Return the (x, y) coordinate for the center point of the cell that contains the specified text.  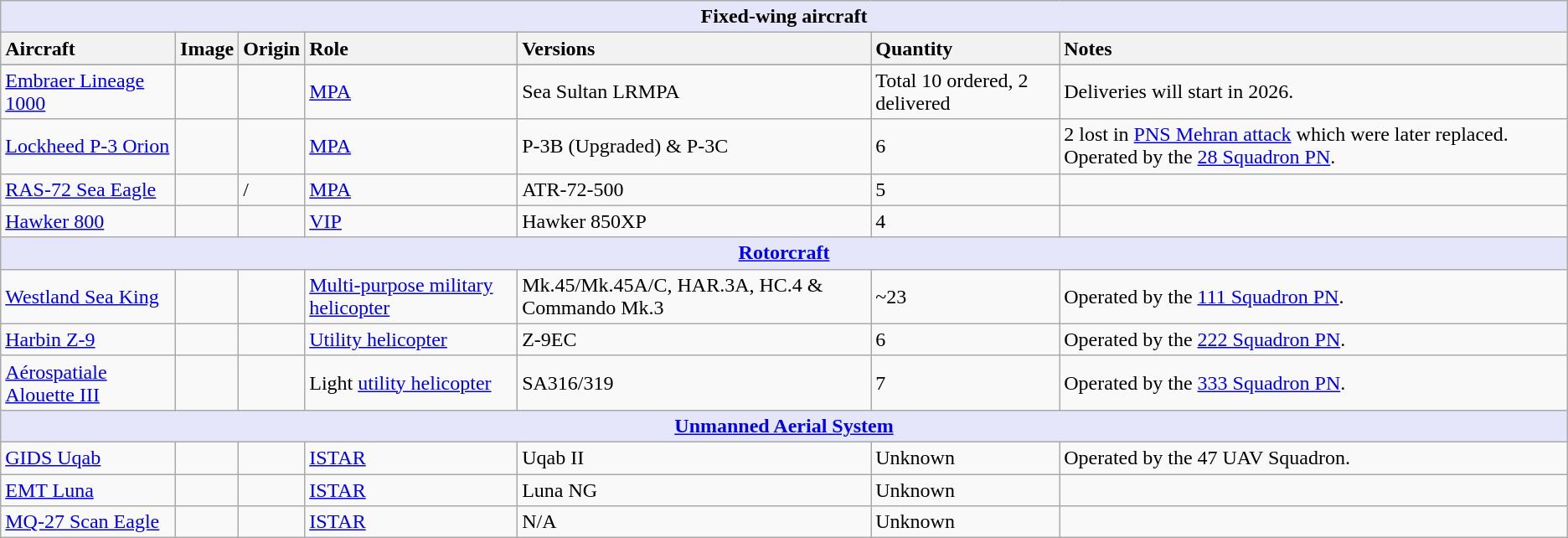
Aérospatiale Alouette III (89, 382)
Light utility helicopter (411, 382)
Role (411, 49)
5 (965, 189)
Z-9EC (694, 339)
4 (965, 221)
ATR-72-500 (694, 189)
EMT Luna (89, 490)
Operated by the 222 Squadron PN. (1313, 339)
Deliveries will start in 2026. (1313, 92)
Multi-purpose military helicopter (411, 297)
2 lost in PNS Mehran attack which were later replaced. Operated by the 28 Squadron PN. (1313, 146)
Unmanned Aerial System (784, 426)
Uqab II (694, 458)
MQ-27 Scan Eagle (89, 522)
Notes (1313, 49)
Hawker 850XP (694, 221)
Utility helicopter (411, 339)
Fixed-wing aircraft (784, 17)
/ (271, 189)
Embraer Lineage 1000 (89, 92)
Quantity (965, 49)
Westland Sea King (89, 297)
GIDS Uqab (89, 458)
Operated by the 333 Squadron PN. (1313, 382)
Aircraft (89, 49)
Hawker 800 (89, 221)
~23 (965, 297)
SA316/319 (694, 382)
Versions (694, 49)
Mk.45/Mk.45A/C, HAR.3A, HC.4 & Commando Mk.3 (694, 297)
RAS-72 Sea Eagle (89, 189)
7 (965, 382)
Harbin Z-9 (89, 339)
N/A (694, 522)
Image (208, 49)
Rotorcraft (784, 253)
Sea Sultan LRMPA (694, 92)
Luna NG (694, 490)
Lockheed P-3 Orion (89, 146)
Total 10 ordered, 2 delivered (965, 92)
VIP (411, 221)
Operated by the 47 UAV Squadron. (1313, 458)
Origin (271, 49)
P-3B (Upgraded) & P-3C (694, 146)
Operated by the 111 Squadron PN. (1313, 297)
